Output the (X, Y) coordinate of the center of the cell containing the given text.  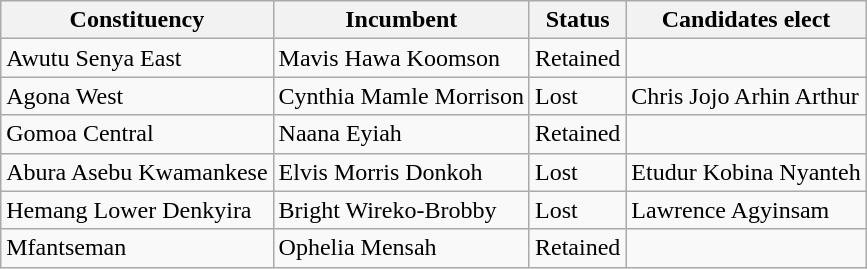
Elvis Morris Donkoh (401, 172)
Status (577, 20)
Mavis Hawa Koomson (401, 58)
Awutu Senya East (137, 58)
Agona West (137, 96)
Mfantseman (137, 248)
Lawrence Agyinsam (746, 210)
Incumbent (401, 20)
Naana Eyiah (401, 134)
Abura Asebu Kwamankese (137, 172)
Ophelia Mensah (401, 248)
Gomoa Central (137, 134)
Hemang Lower Denkyira (137, 210)
Constituency (137, 20)
Bright Wireko-Brobby (401, 210)
Etudur Kobina Nyanteh (746, 172)
Chris Jojo Arhin Arthur (746, 96)
Candidates elect (746, 20)
Cynthia Mamle Morrison (401, 96)
